Search for the cell housing the specified text and yield its (X, Y) center coordinate. 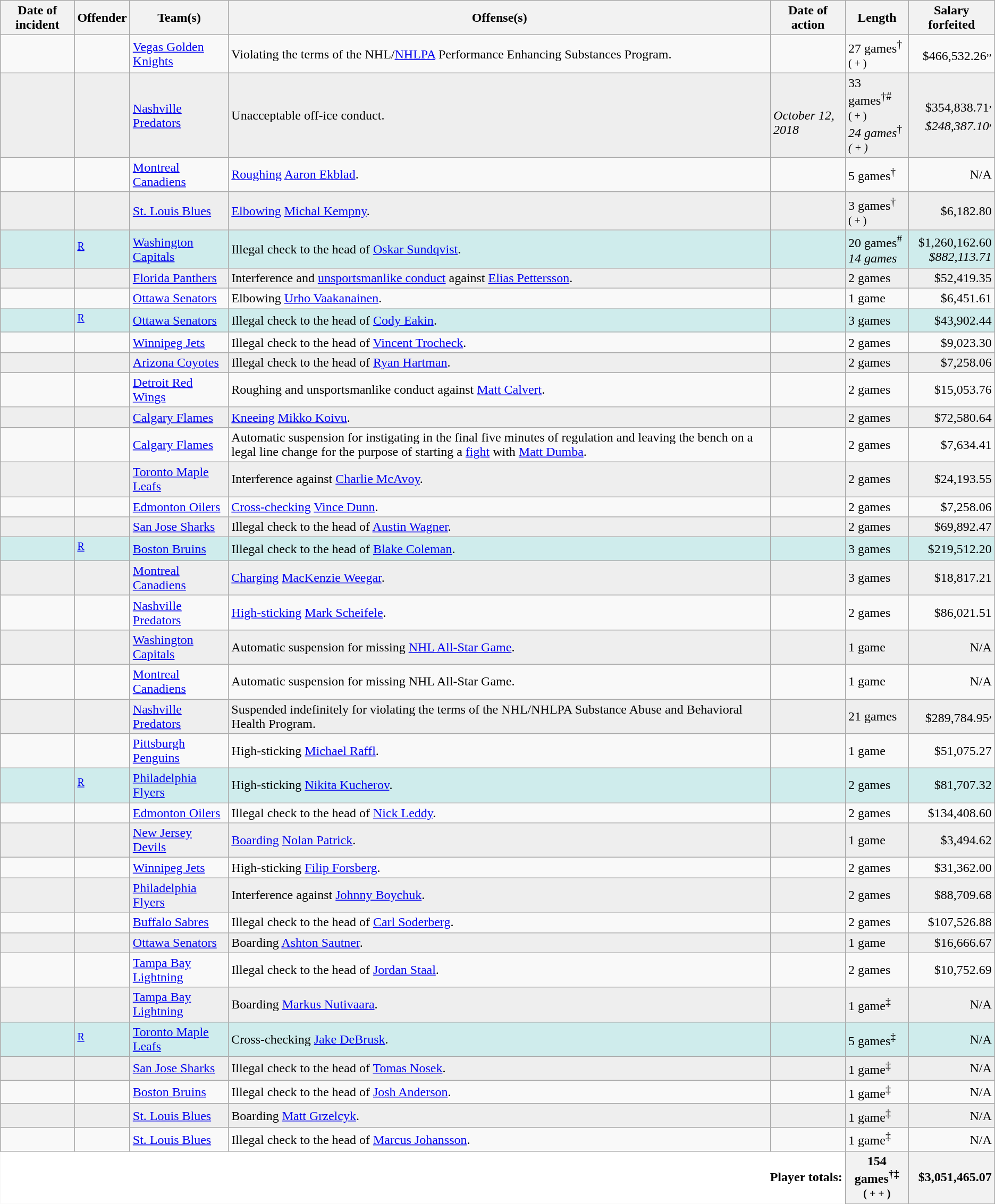
Illegal check to the head of Nick Leddy. (500, 813)
Player totals: (423, 1177)
$9,023.30 (951, 342)
$3,051,465.07 (951, 1177)
High-sticking Michael Raffl. (500, 751)
Offender (102, 18)
$31,362.00 (951, 868)
High-sticking Nikita Kucherov. (500, 785)
Illegal check to the head of Vincent Trocheck. (500, 342)
$86,021.51 (951, 612)
20 games#14 games (877, 249)
Date of action (808, 18)
Florida Panthers (179, 278)
Buffalo Sabres (179, 922)
$6,182.80 (951, 211)
Illegal check to the head of Ryan Hartman. (500, 362)
Illegal check to the head of Josh Anderson. (500, 1092)
$88,709.68 (951, 895)
$24,193.55 (951, 479)
$466,532.26,, (951, 54)
Length (877, 18)
Offense(s) (500, 18)
High-sticking Mark Scheifele. (500, 612)
Illegal check to the head of Marcus Johansson. (500, 1139)
$72,580.64 (951, 417)
Date of incident (37, 18)
5 games† (877, 174)
Violating the terms of the NHL/NHLPA Performance Enhancing Substances Program. (500, 54)
Suspended indefinitely for violating the terms of the NHL/NHLPA Substance Abuse and Behavioral Health Program. (500, 716)
Pittsburgh Penguins (179, 751)
Illegal check to the head of Jordan Staal. (500, 970)
$1,260,162.60$882,113.71 (951, 249)
27 games†( + ) (877, 54)
33 games†#( + )24 games†( + ) (877, 115)
Unacceptable off-ice conduct. (500, 115)
Elbowing Urho Vaakanainen. (500, 299)
Charging MacKenzie Weegar. (500, 578)
Illegal check to the head of Tomas Nosek. (500, 1068)
New Jersey Devils (179, 841)
3 games†( + ) (877, 211)
$43,902.44 (951, 321)
$3,494.62 (951, 841)
Boarding Ashton Sautner. (500, 943)
Elbowing Michal Kempny. (500, 211)
Vegas Golden Knights (179, 54)
Boarding Matt Grzelcyk. (500, 1116)
$69,892.47 (951, 527)
$10,752.69 (951, 970)
$6,451.61 (951, 299)
$7,634.41 (951, 445)
Interference and unsportsmanlike conduct against Elias Pettersson. (500, 278)
$51,075.27 (951, 751)
5 games‡ (877, 1039)
$289,784.95, (951, 716)
$15,053.76 (951, 390)
Illegal check to the head of Cody Eakin. (500, 321)
Illegal check to the head of Blake Coleman. (500, 549)
$134,408.60 (951, 813)
Boarding Nolan Patrick. (500, 841)
154 games†‡( + + ) (877, 1177)
$354,838.71,$248,387.10, (951, 115)
Arizona Coyotes (179, 362)
21 games (877, 716)
Illegal check to the head of Austin Wagner. (500, 527)
Interference against Charlie McAvoy. (500, 479)
$219,512.20 (951, 549)
Roughing and unsportsmanlike conduct against Matt Calvert. (500, 390)
Kneeing Mikko Koivu. (500, 417)
Cross-checking Vince Dunn. (500, 507)
$81,707.32 (951, 785)
Detroit Red Wings (179, 390)
Salary forfeited (951, 18)
Interference against Johnny Boychuk. (500, 895)
$107,526.88 (951, 922)
October 12, 2018 (808, 115)
Boarding Markus Nutivaara. (500, 1004)
Team(s) (179, 18)
$52,419.35 (951, 278)
Roughing Aaron Ekblad. (500, 174)
Illegal check to the head of Carl Soderberg. (500, 922)
Illegal check to the head of Oskar Sundqvist. (500, 249)
High-sticking Filip Forsberg. (500, 868)
$18,817.21 (951, 578)
Cross-checking Jake DeBrusk. (500, 1039)
$16,666.67 (951, 943)
